Identify which cell holds the provided text, then report its [X, Y] central coordinate. 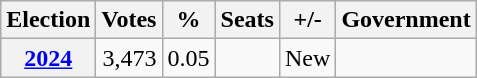
Votes [129, 20]
3,473 [129, 58]
0.05 [188, 58]
+/- [307, 20]
2024 [48, 58]
% [188, 20]
New [307, 58]
Election [48, 20]
Government [406, 20]
Seats [247, 20]
